Return [X, Y] of the center of cell containing provided text 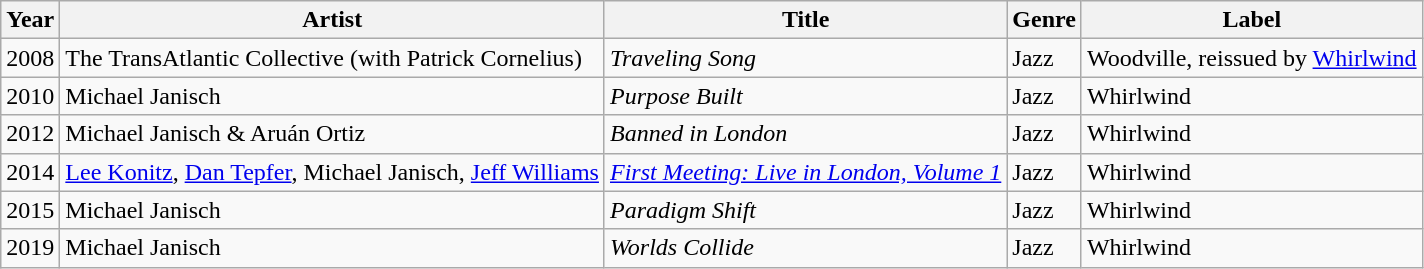
Banned in London [805, 134]
Woodville, reissued by Whirlwind [1252, 58]
Worlds Collide [805, 248]
The TransAtlantic Collective (with Patrick Cornelius) [332, 58]
2010 [30, 96]
Paradigm Shift [805, 210]
2015 [30, 210]
Year [30, 20]
2008 [30, 58]
Title [805, 20]
Traveling Song [805, 58]
2012 [30, 134]
Artist [332, 20]
Purpose Built [805, 96]
Label [1252, 20]
2014 [30, 172]
Genre [1044, 20]
Lee Konitz, Dan Tepfer, Michael Janisch, Jeff Williams [332, 172]
Michael Janisch & Aruán Ortiz [332, 134]
First Meeting: Live in London, Volume 1 [805, 172]
2019 [30, 248]
